Pinpoint the cell where the given text exists, returning its (x, y) midpoint coordinate. 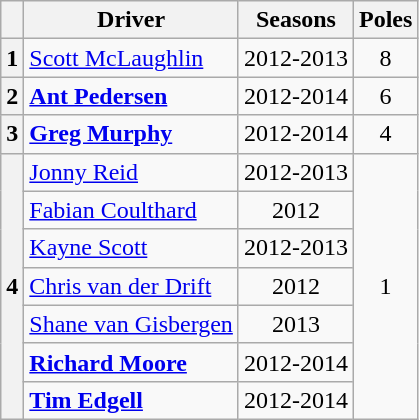
Shane van Gisbergen (132, 324)
Fabian Coulthard (132, 210)
3 (12, 134)
6 (385, 96)
Driver (132, 20)
Chris van der Drift (132, 286)
8 (385, 58)
2013 (296, 324)
Tim Edgell (132, 400)
Ant Pedersen (132, 96)
Poles (385, 20)
Greg Murphy (132, 134)
Scott McLaughlin (132, 58)
Richard Moore (132, 362)
Jonny Reid (132, 172)
Kayne Scott (132, 248)
Seasons (296, 20)
2 (12, 96)
